Capture the cell that displays the provided text and extract its (X, Y) central coordinate. 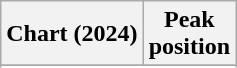
Peakposition (189, 34)
Chart (2024) (72, 34)
